Locate the cell with the specified text and output its [X, Y] center coordinate. 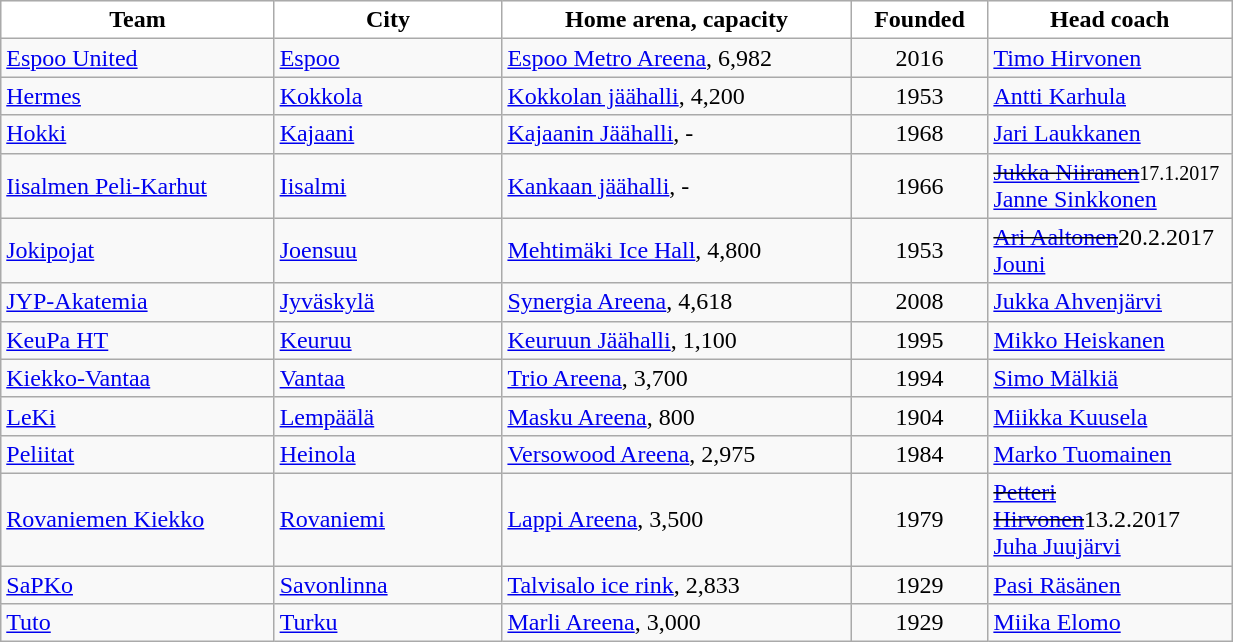
2016 [920, 58]
Pasi Räsänen [1110, 585]
Mehtimäki Ice Hall, 4,800 [676, 250]
Antti Karhula [1110, 96]
1979 [920, 519]
Kankaan jäähalli, - [676, 186]
Hokki [138, 134]
Vantaa [388, 378]
Masku Areena, 800 [676, 416]
Petteri Hirvonen13.2.2017 Juha Juujärvi [1110, 519]
Turku [388, 623]
Synergia Areena, 4,618 [676, 302]
Trio Areena, 3,700 [676, 378]
Jari Laukkanen [1110, 134]
Savonlinna [388, 585]
Iisalmen Peli-Karhut [138, 186]
Tuto [138, 623]
Ari Aaltonen20.2.2017 Jouni [1110, 250]
Home arena, capacity [676, 20]
Espoo United [138, 58]
1984 [920, 454]
SaPKo [138, 585]
City [388, 20]
Kokkolan jäähalli, 4,200 [676, 96]
Miika Elomo [1110, 623]
Jukka Ahvenjärvi [1110, 302]
Jukka Niiranen17.1.2017 Janne Sinkkonen [1110, 186]
1968 [920, 134]
Marli Areena, 3,000 [676, 623]
1904 [920, 416]
Miikka Kuusela [1110, 416]
Founded [920, 20]
Iisalmi [388, 186]
Simo Mälkiä [1110, 378]
Lempäälä [388, 416]
Rovaniemen Kiekko [138, 519]
Kajaanin Jäähalli, - [676, 134]
Jokipojat [138, 250]
Marko Tuomainen [1110, 454]
1994 [920, 378]
JYP-Akatemia [138, 302]
Kokkola [388, 96]
Team [138, 20]
Kiekko-Vantaa [138, 378]
Heinola [388, 454]
Versowood Areena, 2,975 [676, 454]
1966 [920, 186]
1995 [920, 340]
2008 [920, 302]
KeuPa HT [138, 340]
Mikko Heiskanen [1110, 340]
Lappi Areena, 3,500 [676, 519]
Kajaani [388, 134]
Timo Hirvonen [1110, 58]
Jyväskylä [388, 302]
Espoo Metro Areena, 6,982 [676, 58]
Joensuu [388, 250]
Talvisalo ice rink, 2,833 [676, 585]
Espoo [388, 58]
Rovaniemi [388, 519]
Hermes [138, 96]
Peliitat [138, 454]
LeKi [138, 416]
Keuruun Jäähalli, 1,100 [676, 340]
Keuruu [388, 340]
Head coach [1110, 20]
